Return [X, Y] of the center of cell containing provided text 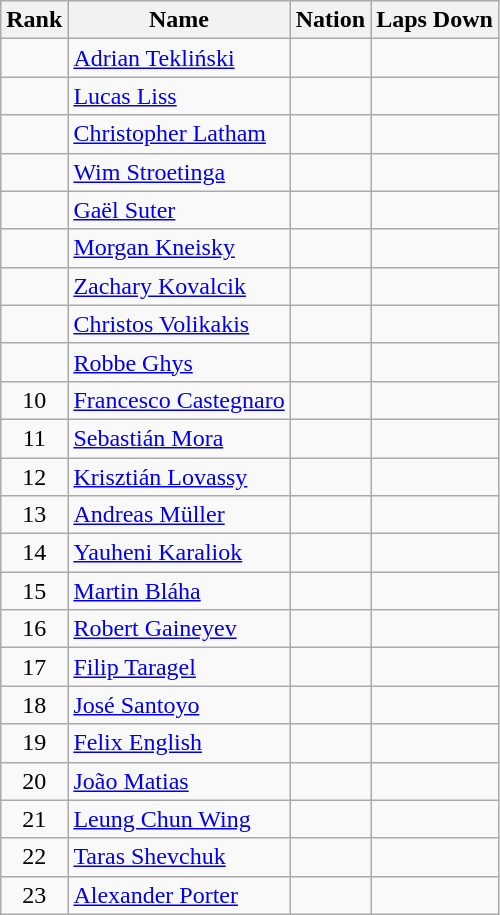
João Matias [179, 781]
10 [34, 400]
16 [34, 629]
17 [34, 667]
Rank [34, 20]
Adrian Tekliński [179, 58]
Krisztián Lovassy [179, 477]
13 [34, 515]
20 [34, 781]
22 [34, 857]
Lucas Liss [179, 96]
14 [34, 553]
Wim Stroetinga [179, 172]
18 [34, 705]
Robbe Ghys [179, 362]
Alexander Porter [179, 895]
Andreas Müller [179, 515]
Filip Taragel [179, 667]
21 [34, 819]
Christopher Latham [179, 134]
Name [179, 20]
Francesco Castegnaro [179, 400]
Taras Shevchuk [179, 857]
Martin Bláha [179, 591]
José Santoyo [179, 705]
Felix English [179, 743]
Morgan Kneisky [179, 248]
23 [34, 895]
19 [34, 743]
Yauheni Karaliok [179, 553]
15 [34, 591]
Leung Chun Wing [179, 819]
11 [34, 438]
12 [34, 477]
Laps Down [435, 20]
Gaël Suter [179, 210]
Nation [330, 20]
Zachary Kovalcik [179, 286]
Robert Gaineyev [179, 629]
Sebastián Mora [179, 438]
Christos Volikakis [179, 324]
